Search for the cell housing the specified text and yield its (X, Y) center coordinate. 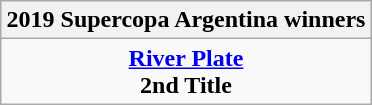
River Plate2nd Title (186, 72)
2019 Supercopa Argentina winners (186, 20)
